Search for the cell housing the specified text and yield its [X, Y] center coordinate. 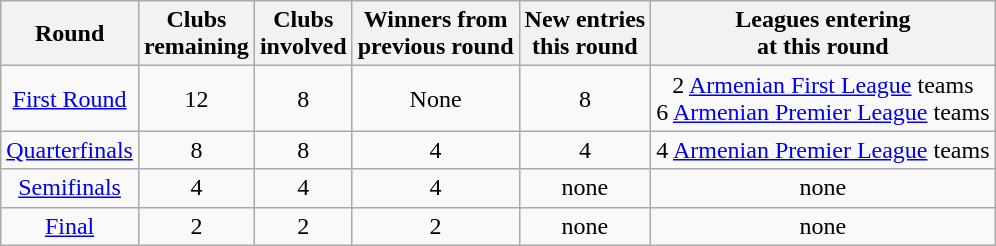
New entriesthis round [585, 34]
Final [70, 226]
Round [70, 34]
Leagues enteringat this round [823, 34]
4 Armenian Premier League teams [823, 150]
Semifinals [70, 188]
2 Armenian First League teams 6 Armenian Premier League teams [823, 98]
12 [196, 98]
None [436, 98]
First Round [70, 98]
Clubsinvolved [303, 34]
Winners fromprevious round [436, 34]
Clubsremaining [196, 34]
Quarterfinals [70, 150]
